Extract the [x, y] coordinate from the center of the cell holding the provided text.  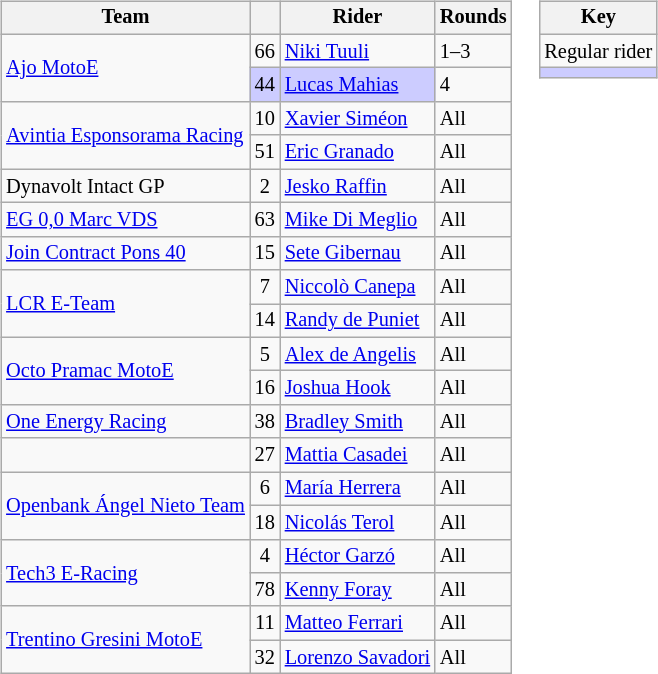
Tech3 E-Racing [126, 572]
14 [265, 321]
10 [265, 119]
Team [126, 18]
LCR E-Team [126, 304]
Xavier Siméon [358, 119]
5 [265, 354]
Key [598, 18]
Openbank Ángel Nieto Team [126, 506]
Matteo Ferrari [358, 623]
66 [265, 51]
One Energy Racing [126, 422]
Mike Di Meglio [358, 220]
1–3 [474, 51]
Alex de Angelis [358, 354]
11 [265, 623]
Héctor Garzó [358, 556]
51 [265, 152]
Eric Granado [358, 152]
Niccolò Canepa [358, 287]
16 [265, 388]
María Herrera [358, 489]
Rounds [474, 18]
78 [265, 590]
Avintia Esponsorama Racing [126, 136]
Lorenzo Savadori [358, 657]
27 [265, 455]
38 [265, 422]
Mattia Casadei [358, 455]
44 [265, 85]
Joshua Hook [358, 388]
Regular rider [598, 51]
15 [265, 253]
Ajo MotoE [126, 68]
2 [265, 186]
Rider [358, 18]
EG 0,0 Marc VDS [126, 220]
Jesko Raffin [358, 186]
6 [265, 489]
63 [265, 220]
Lucas Mahias [358, 85]
Niki Tuuli [358, 51]
32 [265, 657]
Dynavolt Intact GP [126, 186]
Nicolás Terol [358, 522]
Join Contract Pons 40 [126, 253]
Bradley Smith [358, 422]
Sete Gibernau [358, 253]
Kenny Foray [358, 590]
Randy de Puniet [358, 321]
Octo Pramac MotoE [126, 370]
18 [265, 522]
7 [265, 287]
Trentino Gresini MotoE [126, 640]
